Scan for the cell matching the given text and deliver its (X, Y) coordinate at center. 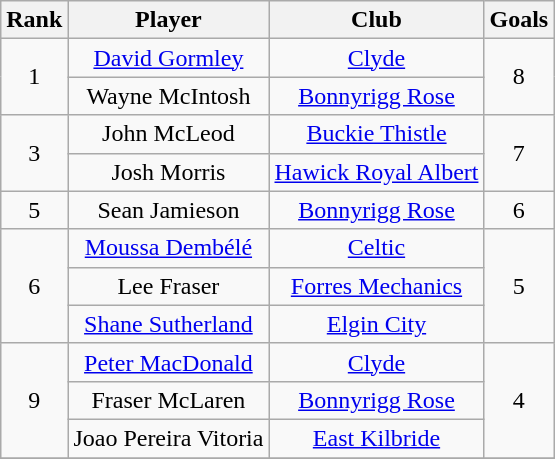
Forres Mechanics (376, 286)
Goals (519, 20)
Joao Pereira Vitoria (168, 438)
Moussa Dembélé (168, 248)
Celtic (376, 248)
Rank (34, 20)
9 (34, 400)
John McLeod (168, 134)
Wayne McIntosh (168, 96)
4 (519, 400)
3 (34, 153)
Elgin City (376, 324)
Player (168, 20)
1 (34, 77)
Buckie Thistle (376, 134)
East Kilbride (376, 438)
Lee Fraser (168, 286)
Josh Morris (168, 172)
Peter MacDonald (168, 362)
Shane Sutherland (168, 324)
Club (376, 20)
Sean Jamieson (168, 210)
David Gormley (168, 58)
Hawick Royal Albert (376, 172)
8 (519, 77)
7 (519, 153)
Fraser McLaren (168, 400)
